Find where the given text appears and provide that cell's center as (X, Y) coordinate. 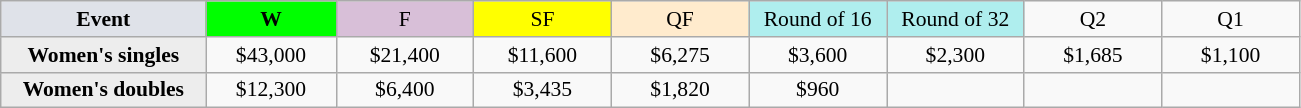
F (405, 19)
$3,600 (818, 55)
W (271, 19)
Round of 32 (955, 19)
$11,600 (543, 55)
$43,000 (271, 55)
$2,300 (955, 55)
Women's singles (104, 55)
Round of 16 (818, 19)
Q2 (1093, 19)
$6,400 (405, 90)
SF (543, 19)
Q1 (1231, 19)
Women's doubles (104, 90)
$3,435 (543, 90)
$21,400 (405, 55)
$1,685 (1093, 55)
Event (104, 19)
$6,275 (680, 55)
$12,300 (271, 90)
$1,100 (1231, 55)
$960 (818, 90)
$1,820 (680, 90)
QF (680, 19)
